Return [X, Y] of the center of cell containing provided text 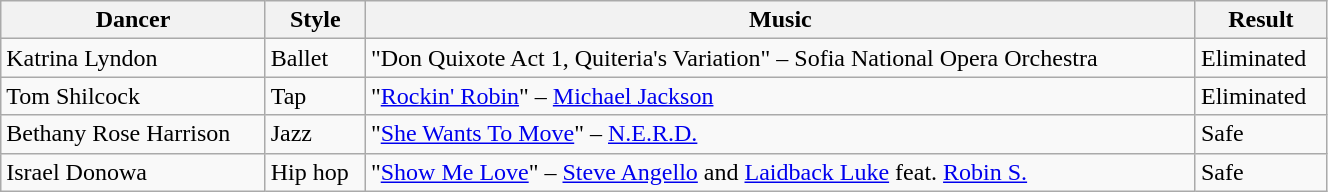
Katrina Lyndon [133, 58]
Tap [315, 96]
Ballet [315, 58]
Dancer [133, 20]
Israel Donowa [133, 172]
Result [1260, 20]
Jazz [315, 134]
"Show Me Love" – Steve Angello and Laidback Luke feat. Robin S. [780, 172]
Style [315, 20]
"Rockin' Robin" – Michael Jackson [780, 96]
Music [780, 20]
"Don Quixote Act 1, Quiteria's Variation" – Sofia National Opera Orchestra [780, 58]
Bethany Rose Harrison [133, 134]
Tom Shilcock [133, 96]
"She Wants To Move" – N.E.R.D. [780, 134]
Hip hop [315, 172]
